Extract the (x, y) coordinate from the center of the cell holding the provided text.  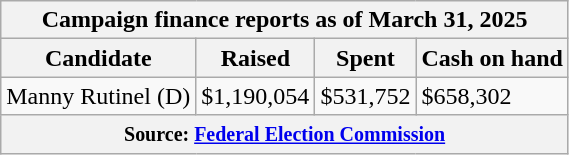
Source: Federal Election Commission (285, 134)
Manny Rutinel (D) (98, 96)
Raised (256, 58)
$1,190,054 (256, 96)
Candidate (98, 58)
Campaign finance reports as of March 31, 2025 (285, 20)
Spent (366, 58)
Cash on hand (492, 58)
$531,752 (366, 96)
$658,302 (492, 96)
